Find where the given text appears and provide that cell's center as [X, Y] coordinate. 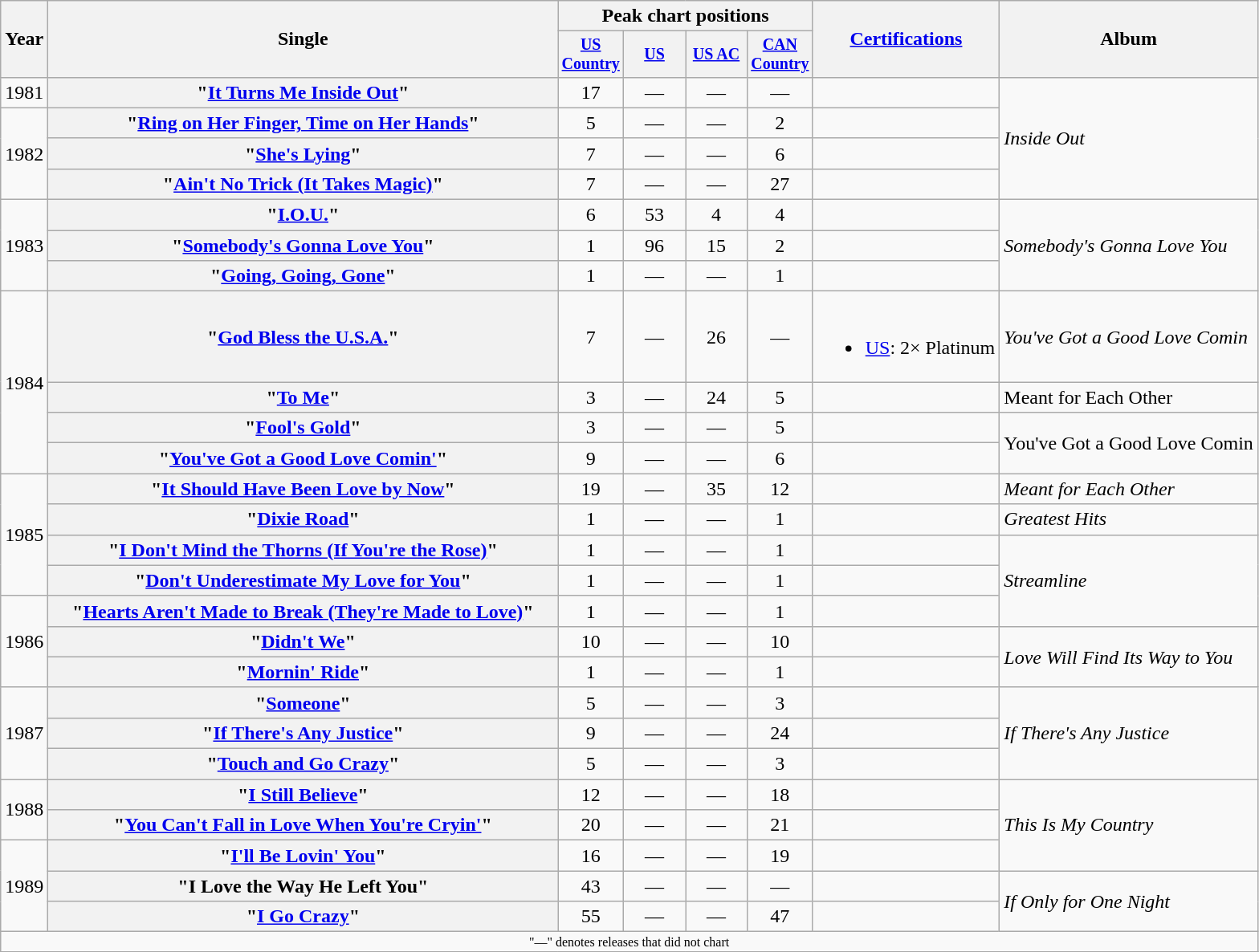
1987 [24, 733]
1981 [24, 92]
"Don't Underestimate My Love for You" [304, 580]
1982 [24, 153]
Peak chart positions [686, 16]
20 [591, 825]
1983 [24, 246]
Certifications [906, 39]
"You Can't Fall in Love When You're Cryin'" [304, 825]
"You've Got a Good Love Comin'" [304, 458]
US AC [716, 55]
21 [780, 825]
US Country [591, 55]
1988 [24, 810]
16 [591, 856]
35 [716, 489]
Somebody's Gonna Love You [1129, 246]
Streamline [1129, 580]
If Only for One Night [1129, 901]
"God Bless the U.S.A." [304, 337]
"It Should Have Been Love by Now" [304, 489]
"I Go Crazy" [304, 917]
"I Don't Mind the Thorns (If You're the Rose)" [304, 550]
Year [24, 39]
"I Love the Way He Left You" [304, 886]
"Ring on Her Finger, Time on Her Hands" [304, 123]
"To Me" [304, 397]
"Going, Going, Gone" [304, 276]
"Didn't We" [304, 641]
"Ain't No Trick (It Takes Magic)" [304, 184]
"—" denotes releases that did not chart [629, 942]
US [655, 55]
Love Will Find Its Way to You [1129, 657]
"I Still Believe" [304, 795]
1986 [24, 641]
"I'll Be Lovin' You" [304, 856]
"Somebody's Gonna Love You" [304, 246]
Greatest Hits [1129, 519]
1989 [24, 886]
18 [780, 795]
"She's Lying" [304, 153]
53 [655, 215]
43 [591, 886]
26 [716, 337]
1985 [24, 535]
Inside Out [1129, 138]
"Fool's Gold" [304, 428]
27 [780, 184]
CAN Country [780, 55]
Album [1129, 39]
96 [655, 246]
1984 [24, 382]
"Hearts Aren't Made to Break (They're Made to Love)" [304, 611]
"Touch and Go Crazy" [304, 764]
15 [716, 246]
47 [780, 917]
17 [591, 92]
"If There's Any Justice" [304, 733]
"Mornin' Ride" [304, 672]
"It Turns Me Inside Out" [304, 92]
This Is My Country [1129, 825]
Single [304, 39]
"I.O.U." [304, 215]
55 [591, 917]
If There's Any Justice [1129, 733]
US: 2× Platinum [906, 337]
"Dixie Road" [304, 519]
"Someone" [304, 702]
